Capture the cell that displays the provided text and extract its (x, y) central coordinate. 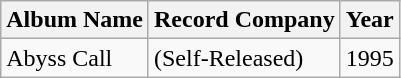
Abyss Call (75, 58)
Album Name (75, 20)
Record Company (244, 20)
Year (370, 20)
1995 (370, 58)
(Self-Released) (244, 58)
